For the text-containing cell, return its midpoint in (x, y) coordinate format. 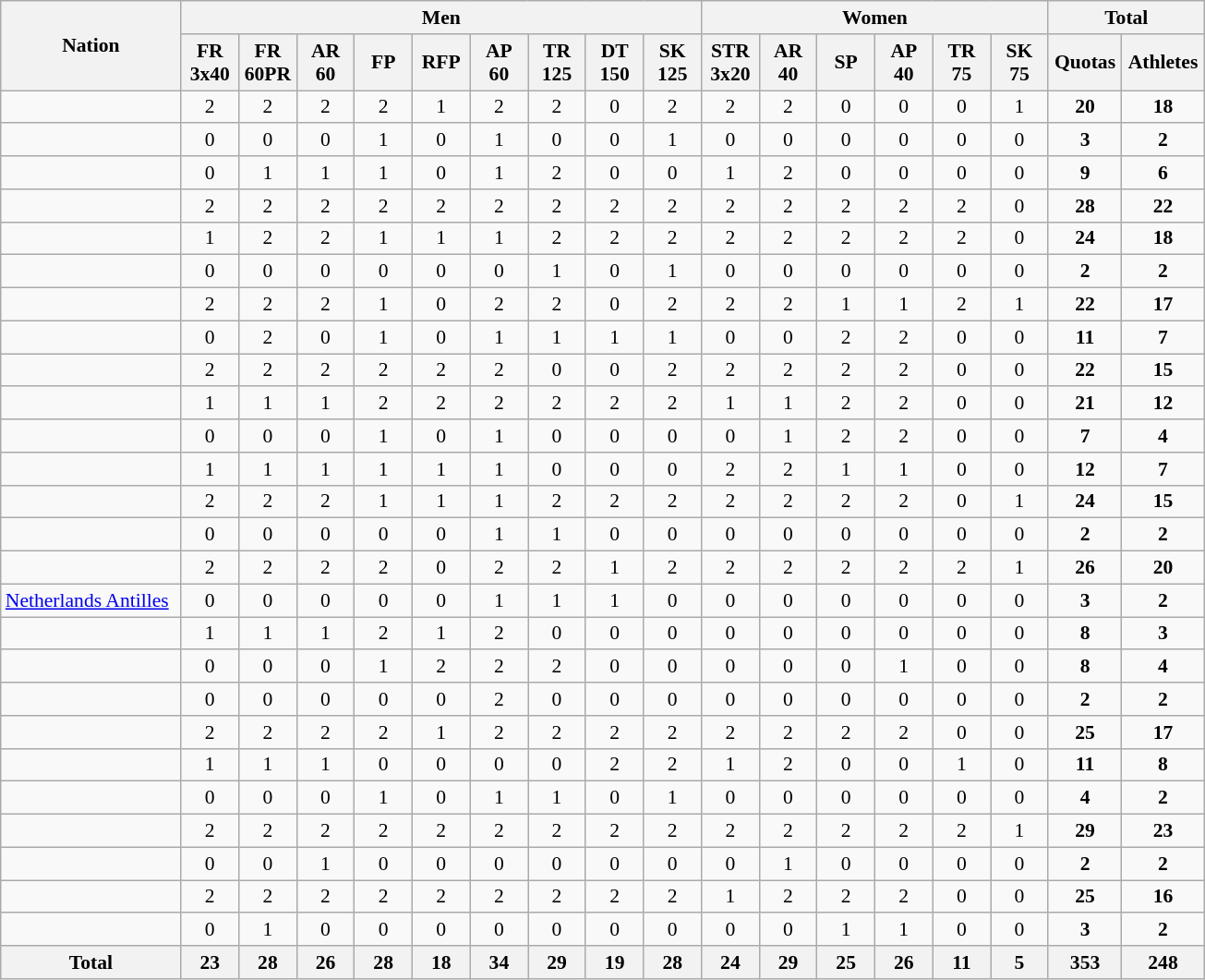
SK 125 (672, 63)
STR 3x20 (731, 63)
DT 150 (615, 63)
AR 40 (789, 63)
6 (1163, 173)
AP 40 (903, 63)
SK 75 (1019, 63)
353 (1084, 962)
AR 60 (325, 63)
Women (875, 18)
Quotas (1084, 63)
SP (846, 63)
TR 75 (962, 63)
248 (1163, 962)
AP 60 (499, 63)
RFP (441, 63)
TR 125 (558, 63)
FR 3x40 (211, 63)
16 (1163, 897)
Athletes (1163, 63)
FP (384, 63)
21 (1084, 404)
19 (615, 962)
Men (441, 18)
34 (499, 962)
5 (1019, 962)
9 (1084, 173)
Netherlands Antilles (90, 600)
Nation (90, 46)
FR 60PR (268, 63)
